Capture the cell that displays the provided text and extract its [X, Y] central coordinate. 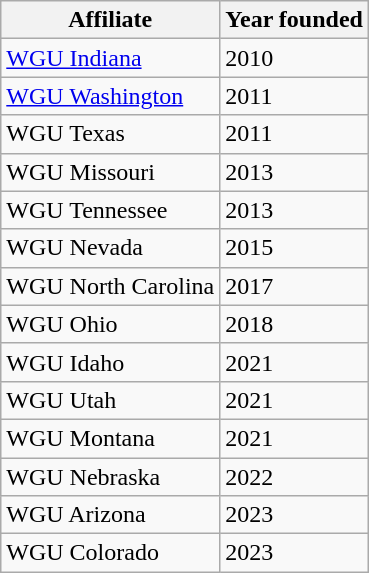
WGU Nebraska [110, 477]
WGU Washington [110, 96]
2022 [294, 477]
2018 [294, 324]
WGU Colorado [110, 553]
WGU Arizona [110, 515]
Affiliate [110, 20]
Year founded [294, 20]
WGU Tennessee [110, 210]
WGU Idaho [110, 362]
2010 [294, 58]
WGU Nevada [110, 248]
WGU Montana [110, 438]
WGU Utah [110, 400]
2017 [294, 286]
WGU Ohio [110, 324]
WGU Missouri [110, 172]
2015 [294, 248]
WGU Texas [110, 134]
WGU Indiana [110, 58]
WGU North Carolina [110, 286]
